Extract the (x, y) coordinate from the center of the cell holding the provided text.  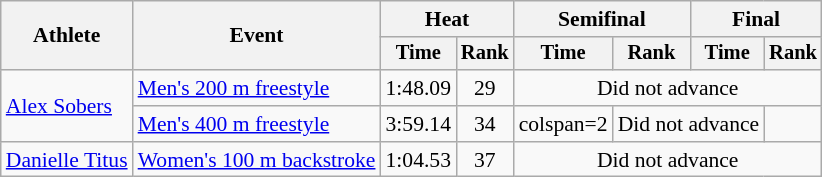
Event (257, 36)
Men's 400 m freestyle (257, 124)
1:48.09 (418, 88)
34 (485, 124)
Alex Sobers (67, 106)
3:59.14 (418, 124)
Semifinal (602, 19)
Final (756, 19)
Heat (448, 19)
Athlete (67, 36)
29 (485, 88)
colspan=2 (564, 124)
Men's 200 m freestyle (257, 88)
